Determine the (X, Y) coordinate at the center of the cell enclosing the given text.  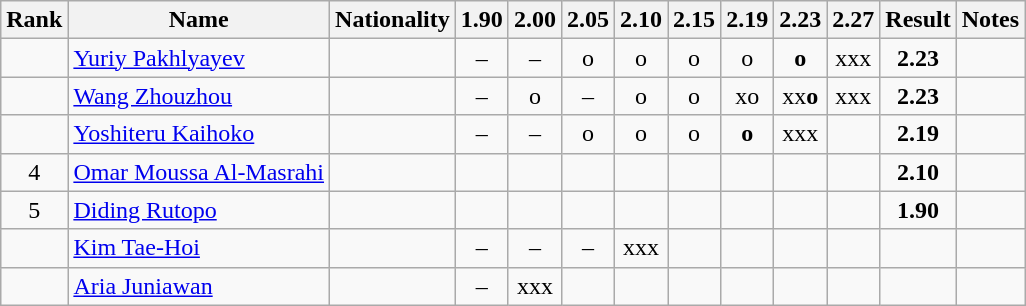
4 (34, 172)
Yuriy Pakhlyayev (199, 58)
2.00 (534, 20)
Omar Moussa Al-Masrahi (199, 172)
2.05 (588, 20)
Notes (990, 20)
2.15 (694, 20)
Kim Tae-Hoi (199, 248)
Aria Juniawan (199, 286)
Rank (34, 20)
xxo (800, 96)
5 (34, 210)
xo (748, 96)
Name (199, 20)
Wang Zhouzhou (199, 96)
Diding Rutopo (199, 210)
Yoshiteru Kaihoko (199, 134)
Result (918, 20)
2.27 (854, 20)
Nationality (393, 20)
